Locate the cell with the specified text and output its (X, Y) center coordinate. 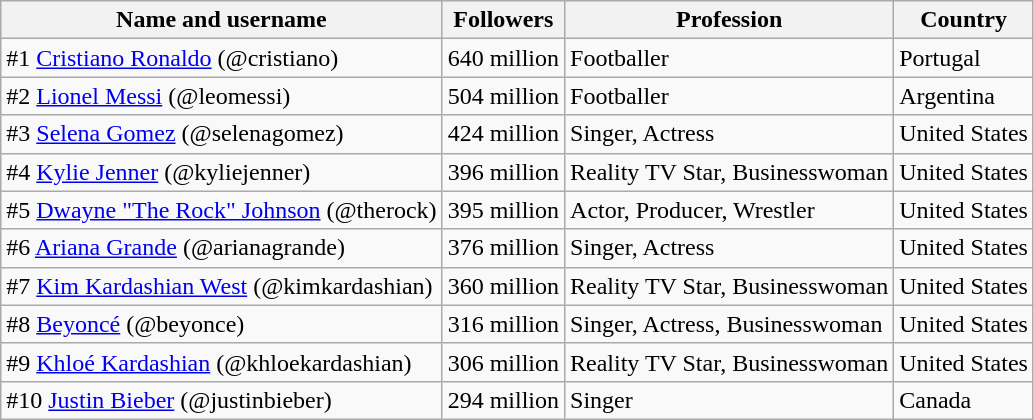
#3 Selena Gomez (@selenagomez) (222, 134)
Singer (730, 400)
Actor, Producer, Wrestler (730, 210)
Portugal (964, 58)
#8 Beyoncé (@beyonce) (222, 324)
504 million (503, 96)
Singer, Actress, Businesswoman (730, 324)
395 million (503, 210)
294 million (503, 400)
Name and username (222, 20)
#7 Kim Kardashian West (@kimkardashian) (222, 286)
#6 Ariana Grande (@arianagrande) (222, 248)
360 million (503, 286)
Canada (964, 400)
424 million (503, 134)
316 million (503, 324)
#9 Khloé Kardashian (@khloekardashian) (222, 362)
306 million (503, 362)
Argentina (964, 96)
#1 Cristiano Ronaldo (@cristiano) (222, 58)
#5 Dwayne "The Rock" Johnson (@therock) (222, 210)
396 million (503, 172)
Profession (730, 20)
#4 Kylie Jenner (@kyliejenner) (222, 172)
Followers (503, 20)
#10 Justin Bieber (@justinbieber) (222, 400)
Country (964, 20)
640 million (503, 58)
#2 Lionel Messi (@leomessi) (222, 96)
376 million (503, 248)
